Provide the (X, Y) coordinate of the cell's center where the given text is located.  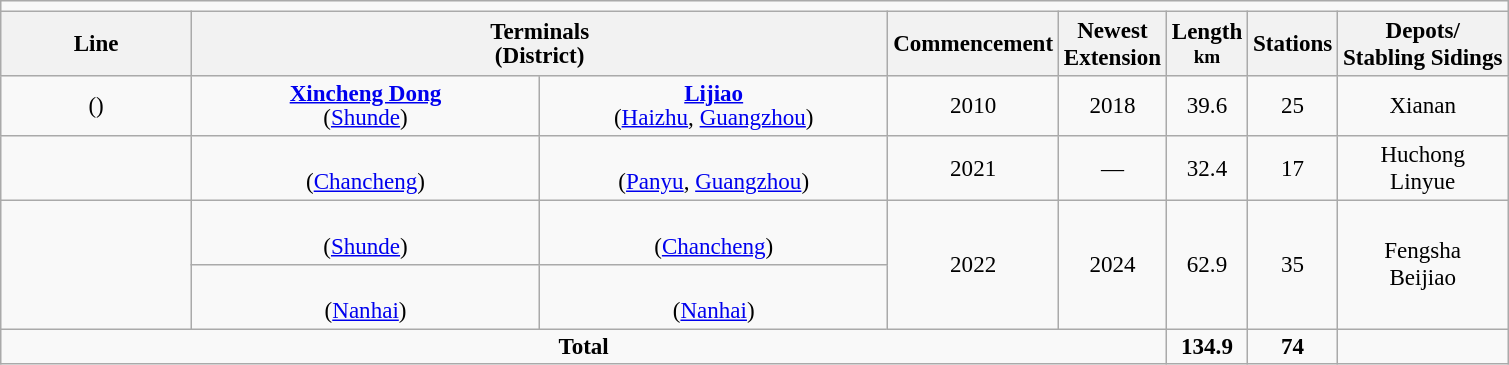
32.4 (1206, 168)
2024 (1112, 264)
35 (1293, 264)
39.6 (1206, 106)
Total (584, 348)
FengshaBeijiao (1423, 264)
2022 (974, 264)
Lengthkm (1206, 44)
Terminals(District) (539, 44)
(Panyu, Guangzhou) (714, 168)
HuchongLinyue (1423, 168)
62.9 (1206, 264)
Line (96, 44)
(Shunde) (365, 232)
134.9 (1206, 348)
Commencement (974, 44)
Depots/Stabling Sidings (1423, 44)
2010 (974, 106)
() (96, 106)
— (1112, 168)
Xincheng Dong(Shunde) (365, 106)
74 (1293, 348)
NewestExtension (1112, 44)
Xianan (1423, 106)
Lijiao(Haizhu, Guangzhou) (714, 106)
2018 (1112, 106)
Stations (1293, 44)
17 (1293, 168)
25 (1293, 106)
2021 (974, 168)
